Detect which cell encompasses the target text, then output its (X, Y) center coordinate. 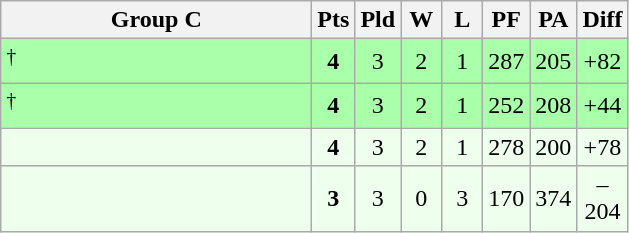
374 (554, 198)
205 (554, 62)
0 (422, 198)
208 (554, 106)
–204 (602, 198)
278 (506, 147)
200 (554, 147)
+44 (602, 106)
Pld (378, 20)
L (462, 20)
+78 (602, 147)
PF (506, 20)
W (422, 20)
Group C (156, 20)
287 (506, 62)
252 (506, 106)
Diff (602, 20)
170 (506, 198)
PA (554, 20)
Pts (334, 20)
+82 (602, 62)
